Find where the given text appears and provide that cell's center as [x, y] coordinate. 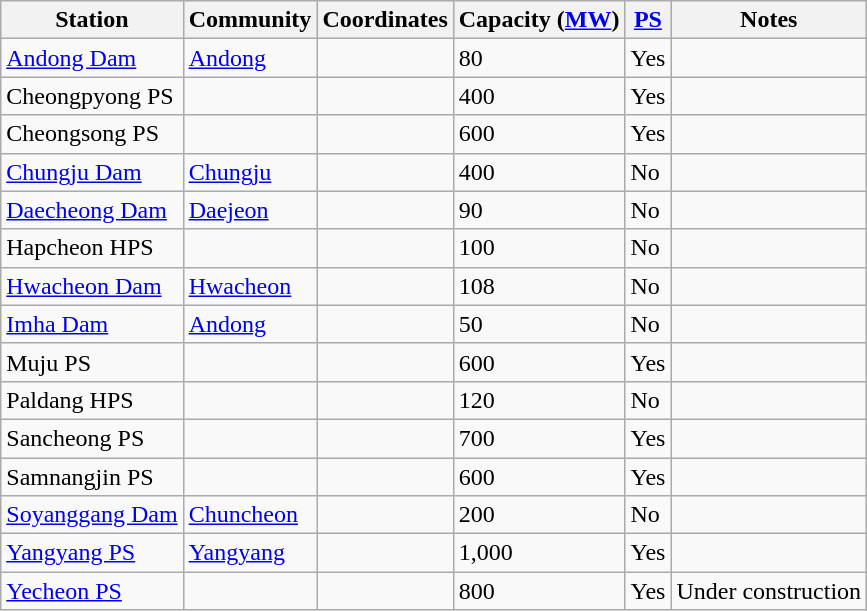
Soyanggang Dam [92, 515]
50 [539, 324]
Hwacheon Dam [92, 286]
100 [539, 248]
Daecheong Dam [92, 210]
Muju PS [92, 362]
Andong Dam [92, 58]
Yangyang PS [92, 553]
Sancheong PS [92, 438]
Coordinates [385, 20]
800 [539, 591]
80 [539, 58]
Chungju Dam [92, 172]
108 [539, 286]
Community [250, 20]
120 [539, 400]
Samnangjin PS [92, 477]
Cheongpyong PS [92, 96]
Imha Dam [92, 324]
700 [539, 438]
Cheongsong PS [92, 134]
200 [539, 515]
Chungju [250, 172]
Hapcheon HPS [92, 248]
Paldang HPS [92, 400]
Notes [769, 20]
1,000 [539, 553]
Under construction [769, 591]
Daejeon [250, 210]
Capacity (MW) [539, 20]
90 [539, 210]
Hwacheon [250, 286]
Yangyang [250, 553]
Yecheon PS [92, 591]
Station [92, 20]
PS [648, 20]
Chuncheon [250, 515]
